Identify which cell holds the provided text, then report its [x, y] central coordinate. 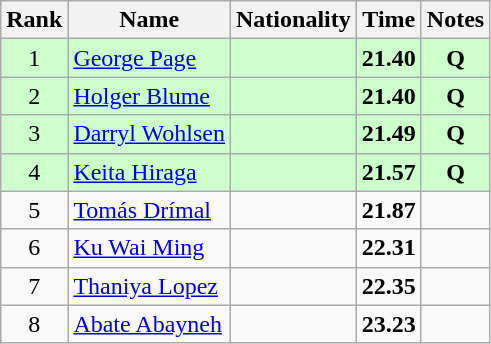
2 [34, 96]
Nationality [294, 20]
George Page [150, 58]
4 [34, 172]
22.35 [388, 286]
8 [34, 324]
Abate Abayneh [150, 324]
Thaniya Lopez [150, 286]
23.23 [388, 324]
21.49 [388, 134]
6 [34, 248]
7 [34, 286]
Darryl Wohlsen [150, 134]
22.31 [388, 248]
Ku Wai Ming [150, 248]
21.57 [388, 172]
5 [34, 210]
Tomás Drímal [150, 210]
21.87 [388, 210]
Name [150, 20]
Notes [455, 20]
1 [34, 58]
3 [34, 134]
Time [388, 20]
Holger Blume [150, 96]
Rank [34, 20]
Keita Hiraga [150, 172]
